Determine the [x, y] coordinate at the center of the cell enclosing the given text.  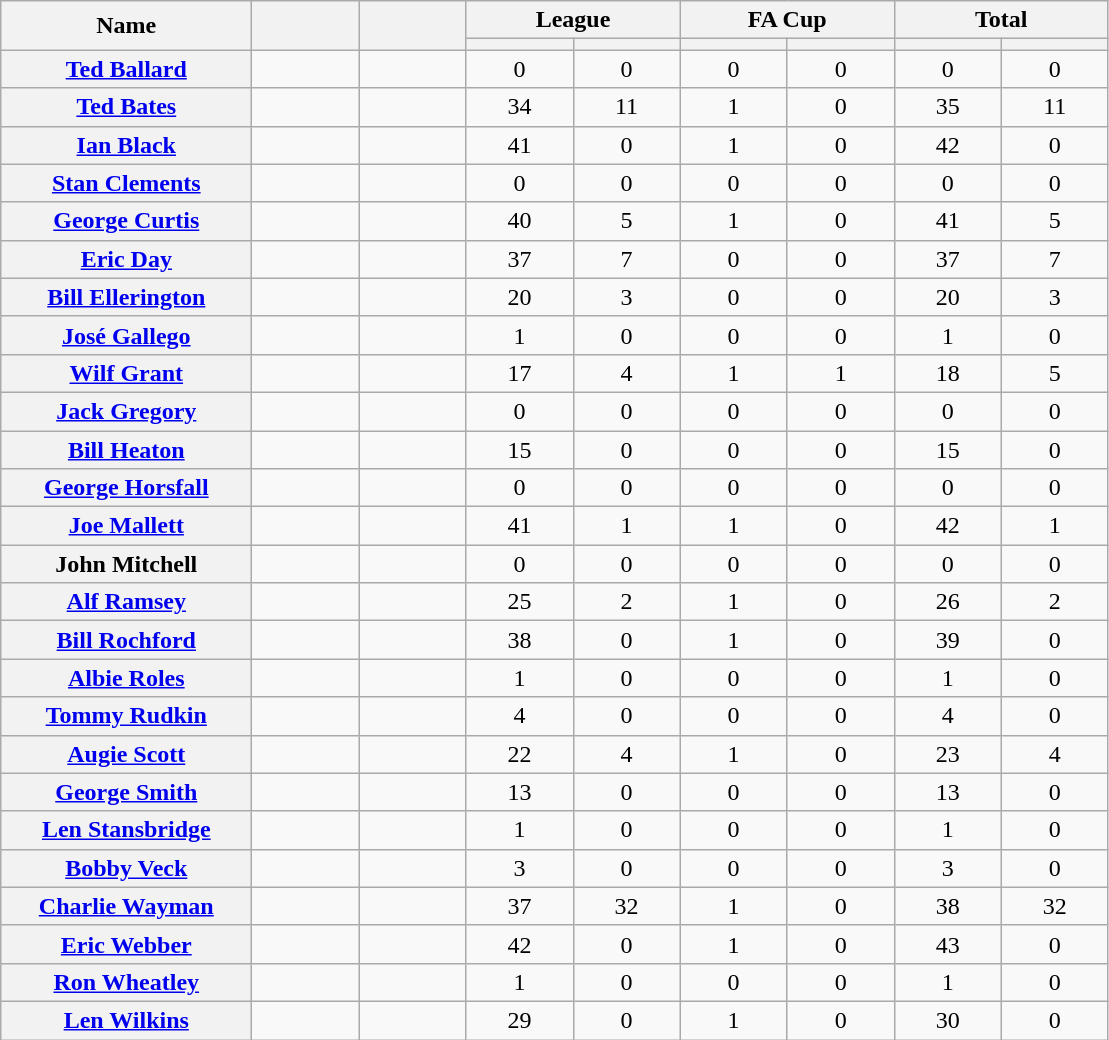
26 [948, 602]
30 [948, 1020]
Name [126, 26]
Joe Mallett [126, 526]
40 [520, 221]
Wilf Grant [126, 373]
18 [948, 373]
17 [520, 373]
José Gallego [126, 335]
FA Cup [787, 20]
23 [948, 754]
Alf Ramsey [126, 602]
43 [948, 944]
29 [520, 1020]
Tommy Rudkin [126, 716]
Bill Ellerington [126, 297]
Albie Roles [126, 678]
Charlie Wayman [126, 906]
Jack Gregory [126, 411]
Bill Heaton [126, 449]
35 [948, 107]
Bobby Veck [126, 868]
Total [1001, 20]
Len Wilkins [126, 1020]
22 [520, 754]
Len Stansbridge [126, 830]
George Smith [126, 792]
25 [520, 602]
Eric Webber [126, 944]
George Curtis [126, 221]
League [573, 20]
John Mitchell [126, 564]
Stan Clements [126, 183]
39 [948, 640]
Ted Ballard [126, 69]
Eric Day [126, 259]
Ian Black [126, 145]
George Horsfall [126, 488]
Ted Bates [126, 107]
Ron Wheatley [126, 982]
34 [520, 107]
Augie Scott [126, 754]
Bill Rochford [126, 640]
